Find where the given text appears and provide that cell's center as [X, Y] coordinate. 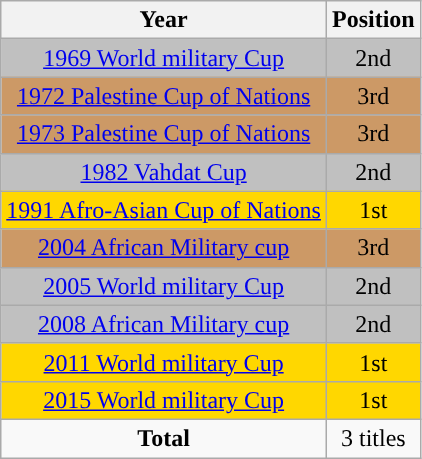
Position [373, 20]
1982 Vahdat Cup [164, 172]
1969 World military Cup [164, 58]
Year [164, 20]
3 titles [373, 438]
Total [164, 438]
1973 Palestine Cup of Nations [164, 134]
1991 Afro-Asian Cup of Nations [164, 210]
2005 World military Cup [164, 286]
2015 World military Cup [164, 400]
2008 African Military cup [164, 324]
1972 Palestine Cup of Nations [164, 96]
2011 World military Cup [164, 362]
2004 African Military cup [164, 248]
